Identify which cell holds the provided text, then report its (x, y) central coordinate. 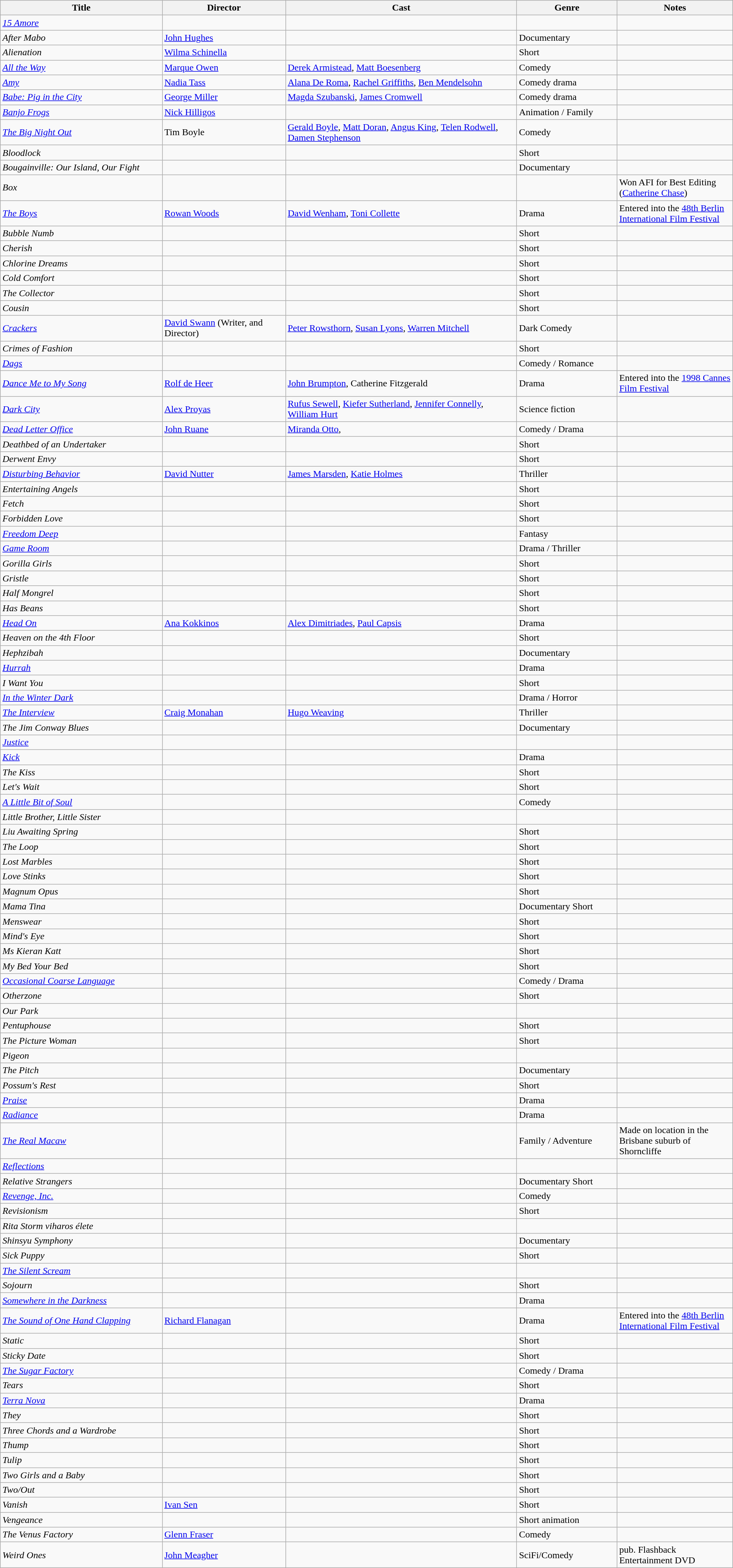
Heaven on the 4th Floor (81, 638)
The Loop (81, 847)
Lost Marbles (81, 862)
Director (224, 8)
Shinsyu Symphony (81, 1241)
SciFi/Comedy (567, 1555)
John Meagher (224, 1555)
Somewhere in the Darkness (81, 1300)
George Miller (224, 97)
Drama / Horror (567, 697)
Alienation (81, 53)
Cast (401, 8)
The Picture Woman (81, 1041)
The Venus Factory (81, 1535)
Bloodlock (81, 152)
Relative Strangers (81, 1181)
Gerald Boyle, Matt Doran, Angus King, Telen Rodwell, Damen Stephenson (401, 132)
Cherish (81, 248)
Entered into the 1998 Cannes Film Festival (675, 383)
Praise (81, 1100)
Richard Flanagan (224, 1320)
Genre (567, 8)
Banjo Frogs (81, 112)
Tim Boyle (224, 132)
Dark Comedy (567, 328)
Possum's Rest (81, 1085)
John Hughes (224, 38)
The Kiss (81, 772)
Dark City (81, 409)
Two Girls and a Baby (81, 1475)
Revenge, Inc. (81, 1196)
Revisionism (81, 1211)
A Little Bit of Soul (81, 802)
Tulip (81, 1460)
Cold Comfort (81, 278)
The Big Night Out (81, 132)
Magda Szubanski, James Cromwell (401, 97)
The Collector (81, 293)
Dance Me to My Song (81, 383)
Rufus Sewell, Kiefer Sutherland, Jennifer Connelly, William Hurt (401, 409)
Cousin (81, 308)
James Marsden, Katie Holmes (401, 474)
All the Way (81, 67)
Alex Dimitriades, Paul Capsis (401, 623)
Justice (81, 742)
Our Park (81, 1011)
Alex Proyas (224, 409)
John Ruane (224, 429)
Reflections (81, 1166)
Drama / Thriller (567, 549)
David Wenham, Toni Collette (401, 213)
Ana Kokkinos (224, 623)
Three Chords and a Wardrobe (81, 1430)
Crimes of Fashion (81, 348)
The Silent Scream (81, 1271)
Marque Owen (224, 67)
Babe: Pig in the City (81, 97)
The Sound of One Hand Clapping (81, 1320)
Box (81, 187)
I Want You (81, 683)
Crackers (81, 328)
Entertaining Angels (81, 489)
Dags (81, 363)
Rolf de Heer (224, 383)
Little Brother, Little Sister (81, 817)
They (81, 1415)
Game Room (81, 549)
Pigeon (81, 1056)
Half Mongrel (81, 593)
The Jim Conway Blues (81, 728)
Nick Hilligos (224, 112)
David Nutter (224, 474)
Hugo Weaving (401, 712)
Family / Adventure (567, 1141)
Forbidden Love (81, 519)
Alana De Roma, Rachel Griffiths, Ben Mendelsohn (401, 82)
Mind's Eye (81, 936)
My Bed Your Bed (81, 966)
Gristle (81, 578)
Kick (81, 757)
Menswear (81, 921)
Disturbing Behavior (81, 474)
Science fiction (567, 409)
Liu Awaiting Spring (81, 832)
Hurrah (81, 668)
Ivan Sen (224, 1505)
Tears (81, 1385)
Made on location in the Brisbane suburb of Shorncliffe (675, 1141)
The Real Macaw (81, 1141)
Vengeance (81, 1520)
Peter Rowsthorn, Susan Lyons, Warren Mitchell (401, 328)
Thump (81, 1445)
Bubble Numb (81, 234)
Animation / Family (567, 112)
The Sugar Factory (81, 1371)
Wilma Schinella (224, 53)
Has Beans (81, 608)
Notes (675, 8)
Derek Armistead, Matt Boesenberg (401, 67)
Occasional Coarse Language (81, 981)
Sick Puppy (81, 1256)
Terra Nova (81, 1400)
Freedom Deep (81, 534)
Dead Letter Office (81, 429)
The Interview (81, 712)
15 Amore (81, 23)
Let's Wait (81, 787)
Short animation (567, 1520)
Otherzone (81, 996)
Fetch (81, 504)
Rita Storm viharos élete (81, 1226)
Pentuphouse (81, 1026)
pub. Flashback Entertainment DVD (675, 1555)
Sticky Date (81, 1356)
Love Stinks (81, 876)
Chlorine Dreams (81, 263)
Nadia Tass (224, 82)
David Swann (Writer, and Director) (224, 328)
Ms Kieran Katt (81, 951)
Title (81, 8)
Hephzibah (81, 653)
John Brumpton, Catherine Fitzgerald (401, 383)
Glenn Fraser (224, 1535)
Craig Monahan (224, 712)
Amy (81, 82)
Mama Tina (81, 906)
Deathbed of an Undertaker (81, 444)
The Pitch (81, 1070)
Gorilla Girls (81, 563)
Static (81, 1341)
Won AFI for Best Editing (Catherine Chase) (675, 187)
After Mabo (81, 38)
Vanish (81, 1505)
Comedy / Romance (567, 363)
In the Winter Dark (81, 697)
Sojourn (81, 1286)
Bougainville: Our Island, Our Fight (81, 167)
Weird Ones (81, 1555)
Magnum Opus (81, 891)
Two/Out (81, 1490)
Rowan Woods (224, 213)
The Boys (81, 213)
Radiance (81, 1115)
Miranda Otto, (401, 429)
Derwent Envy (81, 459)
Head On (81, 623)
Fantasy (567, 534)
